Find where the given text appears and provide that cell's center as [x, y] coordinate. 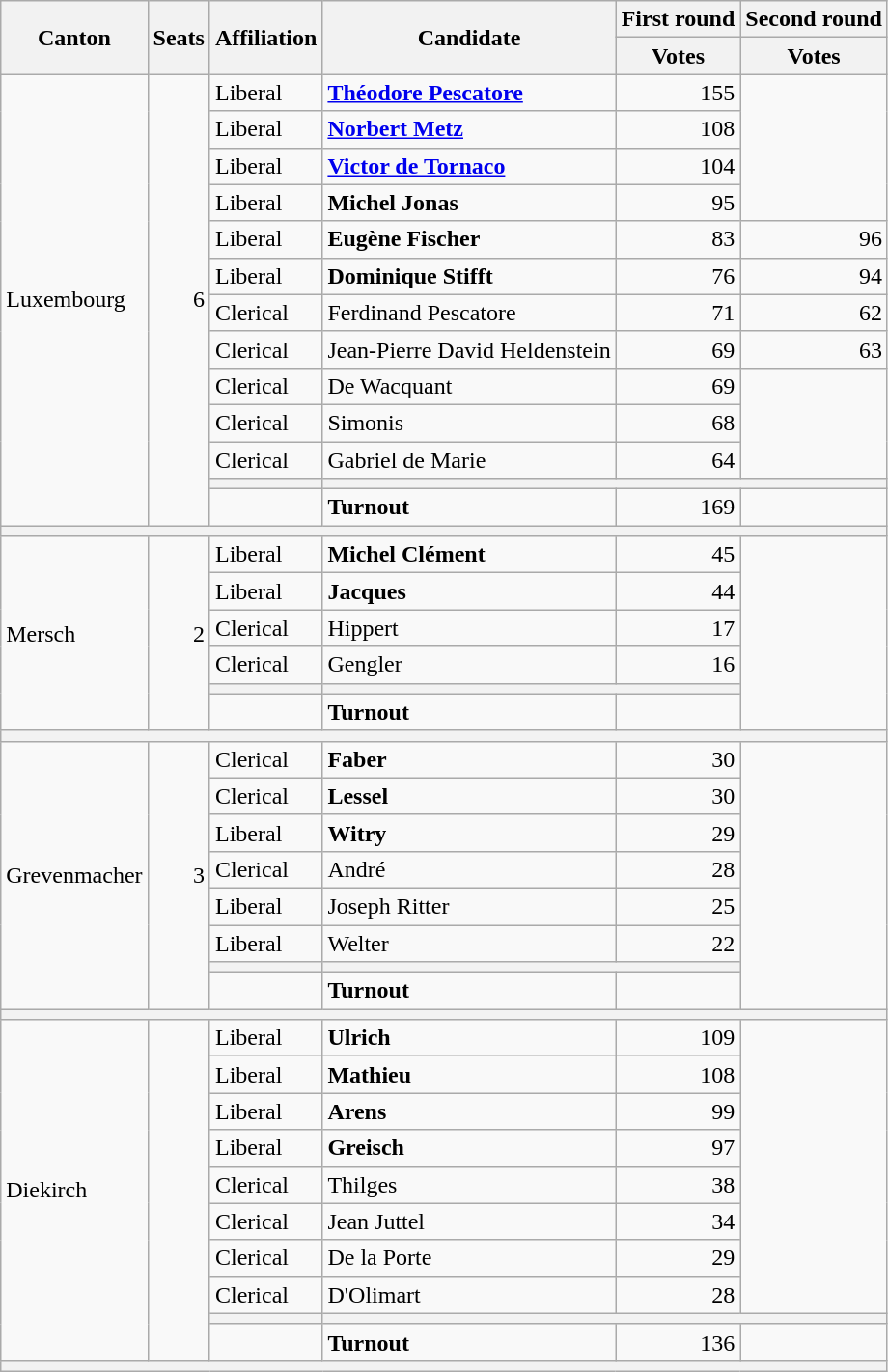
Simonis [469, 423]
68 [678, 423]
34 [678, 1221]
104 [678, 166]
155 [678, 93]
Greisch [469, 1148]
136 [678, 1342]
Welter [469, 943]
76 [678, 276]
De la Porte [469, 1258]
First round [678, 19]
Eugène Fischer [469, 239]
Thilges [469, 1185]
D'Olimart [469, 1295]
De Wacquant [469, 386]
Gabriel de Marie [469, 460]
83 [678, 239]
109 [678, 1038]
Ulrich [469, 1038]
Faber [469, 759]
Ferdinand Pescatore [469, 313]
Jean Juttel [469, 1221]
62 [815, 313]
94 [815, 276]
Seats [179, 38]
Joseph Ritter [469, 906]
Dominique Stifft [469, 276]
Mersch [74, 633]
96 [815, 239]
71 [678, 313]
38 [678, 1185]
Victor de Tornaco [469, 166]
169 [678, 508]
44 [678, 591]
Gengler [469, 665]
Luxembourg [74, 300]
Hippert [469, 628]
Arens [469, 1111]
Witry [469, 833]
63 [815, 349]
3 [179, 875]
6 [179, 300]
2 [179, 633]
22 [678, 943]
Mathieu [469, 1075]
Jean-Pierre David Heldenstein [469, 349]
Michel Jonas [469, 203]
17 [678, 628]
André [469, 869]
Affiliation [265, 38]
Grevenmacher [74, 875]
64 [678, 460]
16 [678, 665]
95 [678, 203]
97 [678, 1148]
25 [678, 906]
Norbert Metz [469, 129]
Diekirch [74, 1191]
Second round [815, 19]
99 [678, 1111]
Candidate [469, 38]
Michel Clément [469, 555]
Canton [74, 38]
45 [678, 555]
Jacques [469, 591]
Théodore Pescatore [469, 93]
Lessel [469, 796]
